Return the (x, y) coordinate for the center point of the cell that contains the specified text.  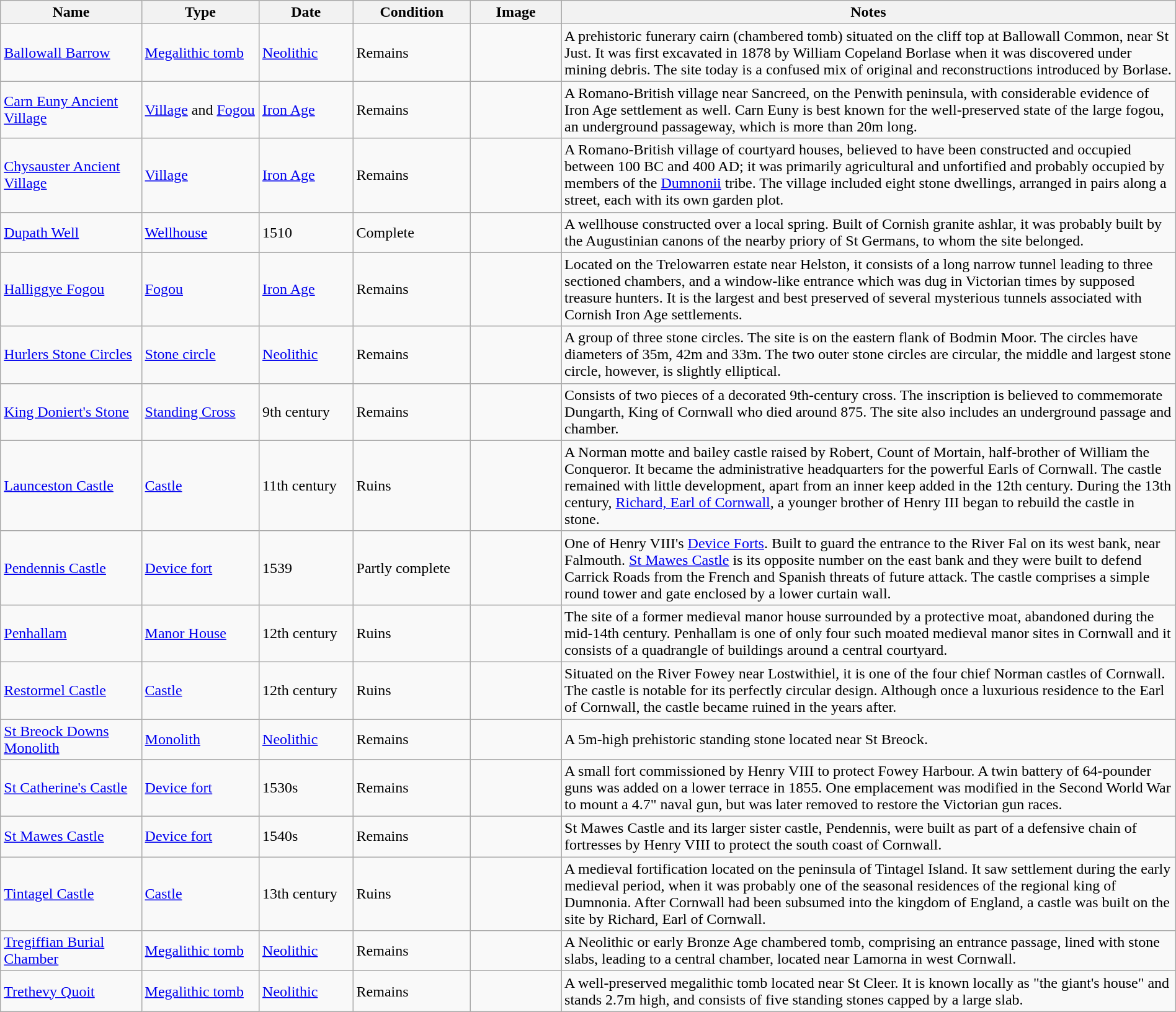
1530s (306, 788)
Manor House (200, 633)
Fogou (200, 289)
Village (200, 175)
Type (200, 12)
St Catherine's Castle (71, 788)
St Breock Downs Monolith (71, 739)
Complete (412, 232)
Wellhouse (200, 232)
Hurlers Stone Circles (71, 355)
Tregiffian Burial Chamber (71, 951)
Date (306, 12)
1539 (306, 568)
Chysauster Ancient Village (71, 175)
Launceston Castle (71, 486)
Image (516, 12)
Tintagel Castle (71, 894)
1510 (306, 232)
Village and Fogou (200, 110)
Trethevy Quoit (71, 991)
Partly complete (412, 568)
A 5m-high prehistoric standing stone located near St Breock. (868, 739)
Restormel Castle (71, 690)
13th century (306, 894)
Monolith (200, 739)
9th century (306, 412)
Condition (412, 12)
Penhallam (71, 633)
Stone circle (200, 355)
King Doniert's Stone (71, 412)
11th century (306, 486)
Notes (868, 12)
Halliggye Fogou (71, 289)
Pendennis Castle (71, 568)
St Mawes Castle (71, 837)
Name (71, 12)
Ballowall Barrow (71, 53)
1540s (306, 837)
Carn Euny Ancient Village (71, 110)
Standing Cross (200, 412)
Dupath Well (71, 232)
